Scan for the cell matching the given text and deliver its (x, y) coordinate at center. 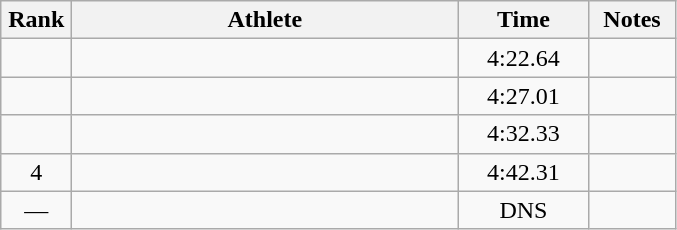
— (36, 210)
Athlete (265, 20)
4 (36, 172)
DNS (524, 210)
Time (524, 20)
4:32.33 (524, 134)
4:27.01 (524, 96)
Rank (36, 20)
Notes (632, 20)
4:22.64 (524, 58)
4:42.31 (524, 172)
